Return the [X, Y] coordinate for the center point of the cell that contains the specified text.  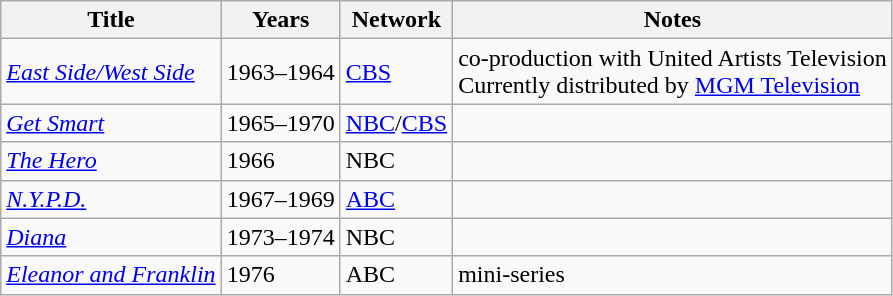
NBC/CBS [396, 123]
CBS [396, 72]
1967–1969 [280, 199]
Title [111, 20]
Get Smart [111, 123]
Network [396, 20]
Eleanor and Franklin [111, 275]
1963–1964 [280, 72]
N.Y.P.D. [111, 199]
The Hero [111, 161]
Notes [673, 20]
1966 [280, 161]
mini-series [673, 275]
co-production with United Artists TelevisionCurrently distributed by MGM Television [673, 72]
East Side/West Side [111, 72]
1973–1974 [280, 237]
1965–1970 [280, 123]
Diana [111, 237]
Years [280, 20]
1976 [280, 275]
